Return (X, Y) of the center of cell containing provided text 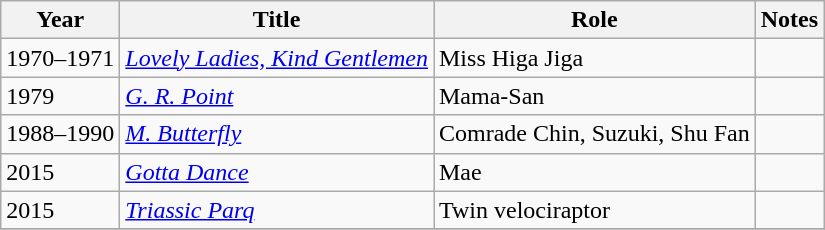
Year (60, 20)
Miss Higa Jiga (595, 58)
Lovely Ladies, Kind Gentlemen (277, 58)
1979 (60, 96)
Twin velociraptor (595, 210)
Role (595, 20)
Title (277, 20)
1988–1990 (60, 134)
Gotta Dance (277, 172)
Notes (789, 20)
M. Butterfly (277, 134)
G. R. Point (277, 96)
1970–1971 (60, 58)
Triassic Parq (277, 210)
Mama-San (595, 96)
Comrade Chin, Suzuki, Shu Fan (595, 134)
Mae (595, 172)
